Extract the (x, y) coordinate from the center of the cell holding the provided text.  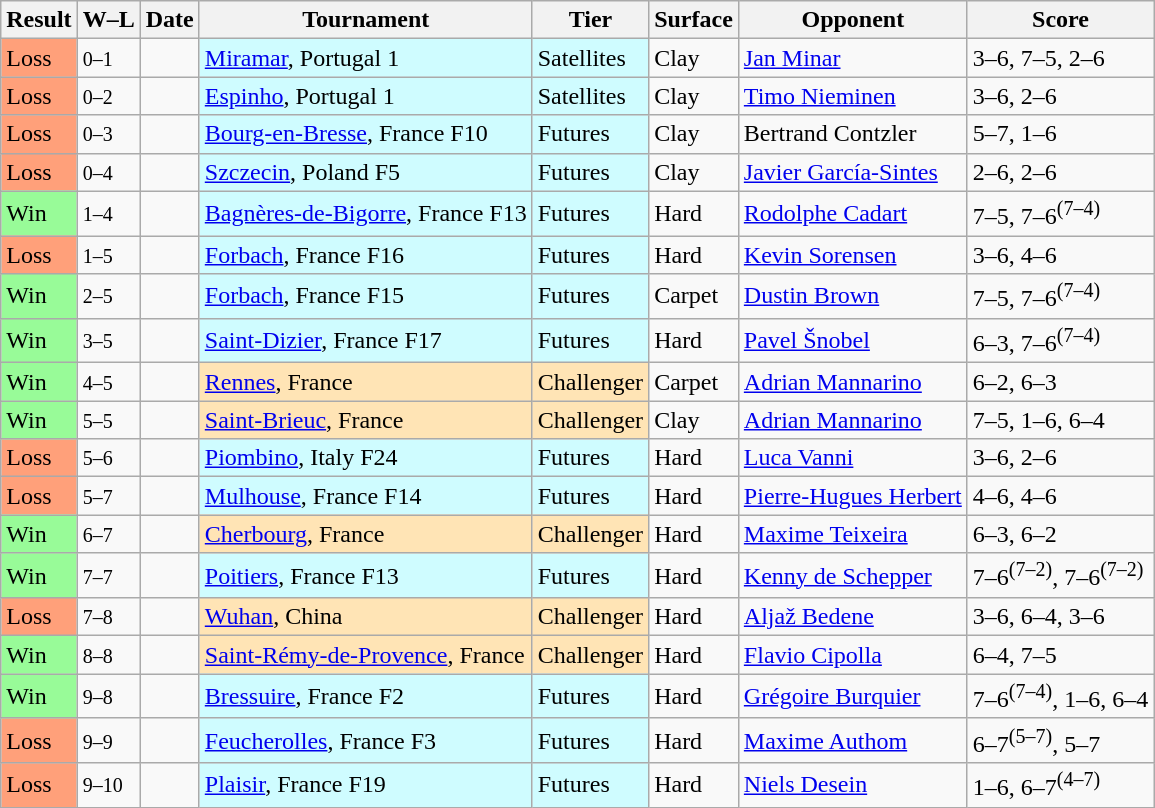
W–L (108, 20)
6–4, 7–5 (1060, 655)
Pavel Šnobel (852, 340)
3–5 (108, 340)
3–6, 7–5, 2–6 (1060, 58)
8–8 (108, 655)
6–7(5–7), 5–7 (1060, 740)
5–7, 1–6 (1060, 134)
6–3, 6–2 (1060, 534)
Saint-Dizier, France F17 (366, 340)
Kenny de Schepper (852, 576)
0–3 (108, 134)
Feucherolles, France F3 (366, 740)
Rodolphe Cadart (852, 214)
Tournament (366, 20)
0–1 (108, 58)
Saint-Rémy-de-Provence, France (366, 655)
Niels Desein (852, 786)
6–2, 6–3 (1060, 382)
Dustin Brown (852, 296)
1–5 (108, 255)
Bourg-en-Bresse, France F10 (366, 134)
4–5 (108, 382)
Rennes, France (366, 382)
Forbach, France F15 (366, 296)
2–5 (108, 296)
Date (170, 20)
9–10 (108, 786)
5–5 (108, 420)
Kevin Sorensen (852, 255)
Score (1060, 20)
0–4 (108, 172)
Forbach, France F16 (366, 255)
7–6(7–4), 1–6, 6–4 (1060, 696)
6–3, 7–6(7–4) (1060, 340)
5–6 (108, 458)
Espinho, Portugal 1 (366, 96)
3–6, 6–4, 3–6 (1060, 617)
4–6, 4–6 (1060, 496)
3–6, 4–6 (1060, 255)
Miramar, Portugal 1 (366, 58)
Grégoire Burquier (852, 696)
Jan Minar (852, 58)
Pierre-Hugues Herbert (852, 496)
Wuhan, China (366, 617)
9–9 (108, 740)
Surface (694, 20)
Flavio Cipolla (852, 655)
Bagnères-de-Bigorre, France F13 (366, 214)
Mulhouse, France F14 (366, 496)
7–7 (108, 576)
Saint-Brieuc, France (366, 420)
7–5, 1–6, 6–4 (1060, 420)
Maxime Teixeira (852, 534)
Opponent (852, 20)
1–4 (108, 214)
0–2 (108, 96)
7–8 (108, 617)
Aljaž Bedene (852, 617)
Cherbourg, France (366, 534)
Javier García-Sintes (852, 172)
Tier (590, 20)
1–6, 6–7(4–7) (1060, 786)
Timo Nieminen (852, 96)
Bertrand Contzler (852, 134)
Piombino, Italy F24 (366, 458)
Poitiers, France F13 (366, 576)
Szczecin, Poland F5 (366, 172)
6–7 (108, 534)
Plaisir, France F19 (366, 786)
9–8 (108, 696)
7–6(7–2), 7–6(7–2) (1060, 576)
Result (39, 20)
5–7 (108, 496)
Bressuire, France F2 (366, 696)
2–6, 2–6 (1060, 172)
Luca Vanni (852, 458)
Maxime Authom (852, 740)
